Locate the cell with the specified text and output its [X, Y] center coordinate. 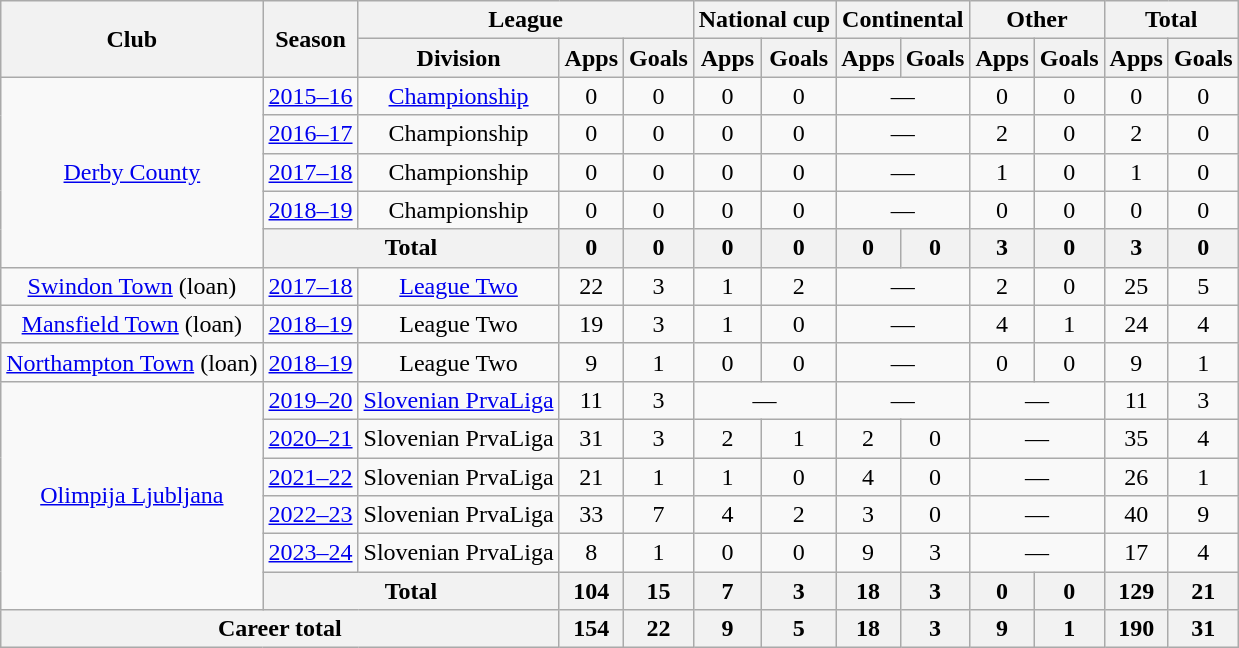
Northampton Town (loan) [132, 362]
2019–20 [310, 400]
129 [1136, 591]
2021–22 [310, 477]
35 [1136, 438]
Career total [280, 629]
Club [132, 39]
Olimpija Ljubljana [132, 495]
25 [1136, 286]
104 [591, 591]
26 [1136, 477]
2022–23 [310, 515]
2016–17 [310, 134]
League [526, 20]
40 [1136, 515]
2015–16 [310, 96]
24 [1136, 324]
Other [1037, 20]
Derby County [132, 172]
Swindon Town (loan) [132, 286]
15 [659, 591]
2020–21 [310, 438]
8 [591, 553]
National cup [764, 20]
Mansfield Town (loan) [132, 324]
19 [591, 324]
Division [458, 58]
17 [1136, 553]
154 [591, 629]
2023–24 [310, 553]
Continental [903, 20]
Season [310, 39]
33 [591, 515]
190 [1136, 629]
